For the text-containing cell, return its midpoint in [x, y] coordinate format. 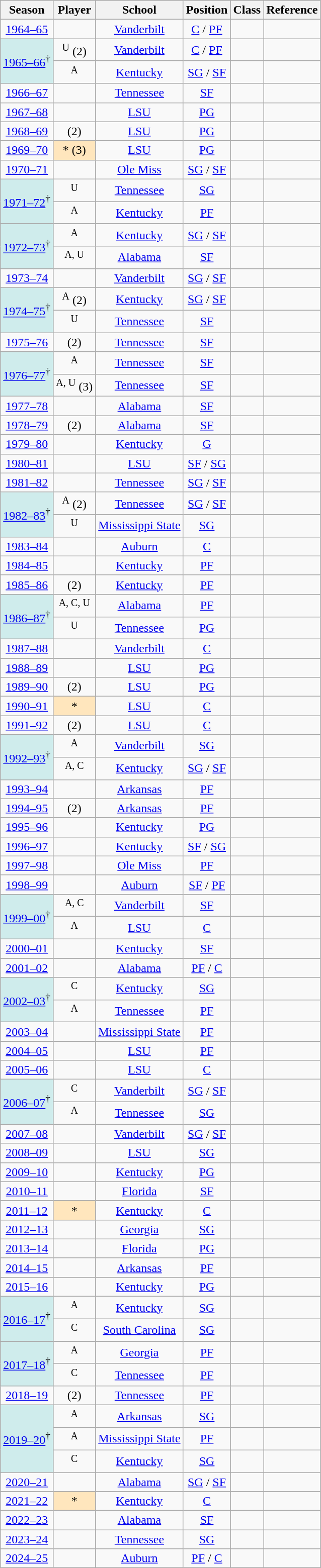
1992–93† [27, 757]
2021–22 [27, 1501]
1976–77† [27, 374]
2006–07† [27, 1102]
Reference [292, 10]
1978–79 [27, 425]
1972–73† [27, 246]
1973–74 [27, 278]
1994–95 [27, 808]
2010–11 [27, 1191]
1969–70 [27, 150]
1970–71 [27, 169]
1981–82 [27, 482]
2005–06 [27, 1070]
1986–87† [27, 616]
1966–67 [27, 93]
1995–96 [27, 827]
1984–85 [27, 565]
1985–86 [27, 584]
2013–14 [27, 1248]
1997–98 [27, 865]
U (2) [74, 50]
2000–01 [27, 948]
1964–65 [27, 29]
SF / PF [207, 885]
1993–94 [27, 789]
1968–69 [27, 131]
Position [207, 10]
2018–19 [27, 1396]
South Carolina [139, 1330]
A, C, U [74, 605]
2012–13 [27, 1229]
2007–08 [27, 1134]
1998–99 [27, 885]
1990–91 [27, 706]
2022–23 [27, 1520]
2020–21 [27, 1482]
2017–18† [27, 1364]
2023–24 [27, 1539]
2016–17† [27, 1319]
2004–05 [27, 1051]
1977–78 [27, 406]
2009–10 [27, 1172]
2019–20† [27, 1439]
* (3) [74, 150]
2001–02 [27, 968]
1988–89 [27, 668]
2024–25 [27, 1558]
G [207, 444]
1974–75† [27, 311]
2014–15 [27, 1267]
2008–09 [27, 1153]
1971–72† [27, 201]
1965–66† [27, 61]
Player [74, 10]
1987–88 [27, 649]
1996–97 [27, 846]
2011–12 [27, 1210]
1982–83† [27, 515]
1979–80 [27, 444]
Class [247, 10]
1975–76 [27, 342]
1980–81 [27, 463]
2015–16 [27, 1287]
1999–00† [27, 917]
Season [27, 10]
1989–90 [27, 687]
1983–84 [27, 546]
1991–92 [27, 725]
2003–04 [27, 1032]
2002–03† [27, 1000]
1967–68 [27, 112]
A, U (3) [74, 385]
School [139, 10]
A, U [74, 257]
